Detect which cell encompasses the target text, then output its [X, Y] center coordinate. 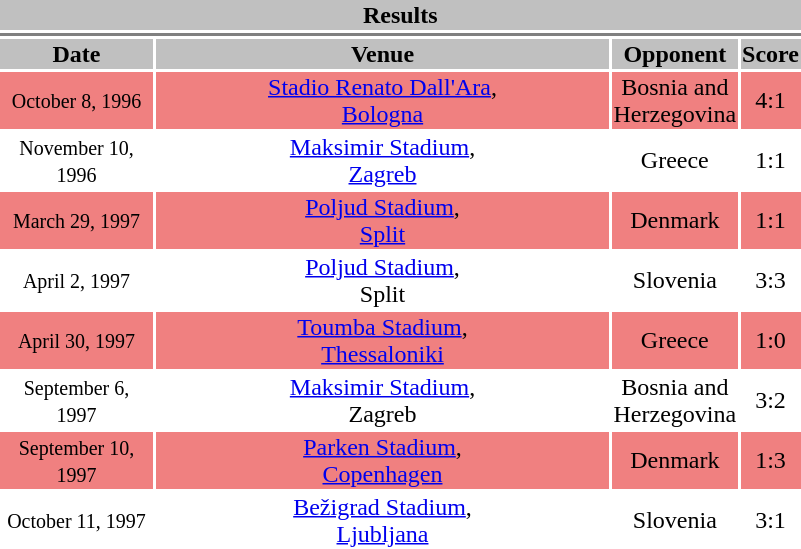
Venue [382, 54]
3:1 [771, 520]
3:2 [771, 400]
March 29, 1997 [76, 220]
April 30, 1997 [76, 340]
1:0 [771, 340]
Bežigrad Stadium, Ljubljana [382, 520]
Opponent [675, 54]
October 11, 1997 [76, 520]
Toumba Stadium, Thessaloniki [382, 340]
September 10, 1997 [76, 460]
Score [771, 54]
Results [400, 15]
3:3 [771, 280]
4:1 [771, 100]
October 8, 1996 [76, 100]
Parken Stadium, Copenhagen [382, 460]
Stadio Renato Dall'Ara, Bologna [382, 100]
Date [76, 54]
November 10, 1996 [76, 160]
April 2, 1997 [76, 280]
1:3 [771, 460]
September 6, 1997 [76, 400]
